Provide the (x, y) coordinate of the cell's center where the given text is located.  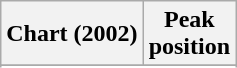
Chart (2002) (72, 34)
Peakposition (189, 34)
